Find where the given text appears and provide that cell's center as [X, Y] coordinate. 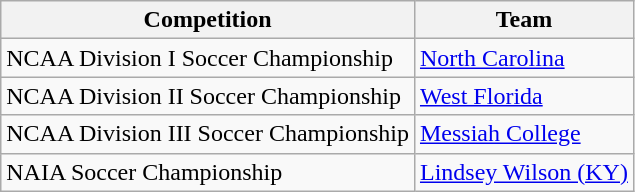
North Carolina [524, 58]
NCAA Division II Soccer Championship [208, 96]
NCAA Division III Soccer Championship [208, 134]
Team [524, 20]
NCAA Division I Soccer Championship [208, 58]
Lindsey Wilson (KY) [524, 172]
West Florida [524, 96]
Competition [208, 20]
NAIA Soccer Championship [208, 172]
Messiah College [524, 134]
